Find where the given text appears and provide that cell's center as (x, y) coordinate. 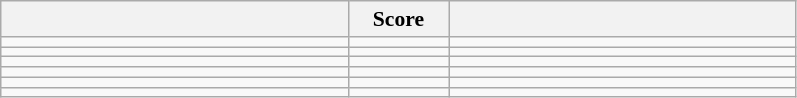
Score (398, 19)
